Return [X, Y] of the center of cell containing provided text 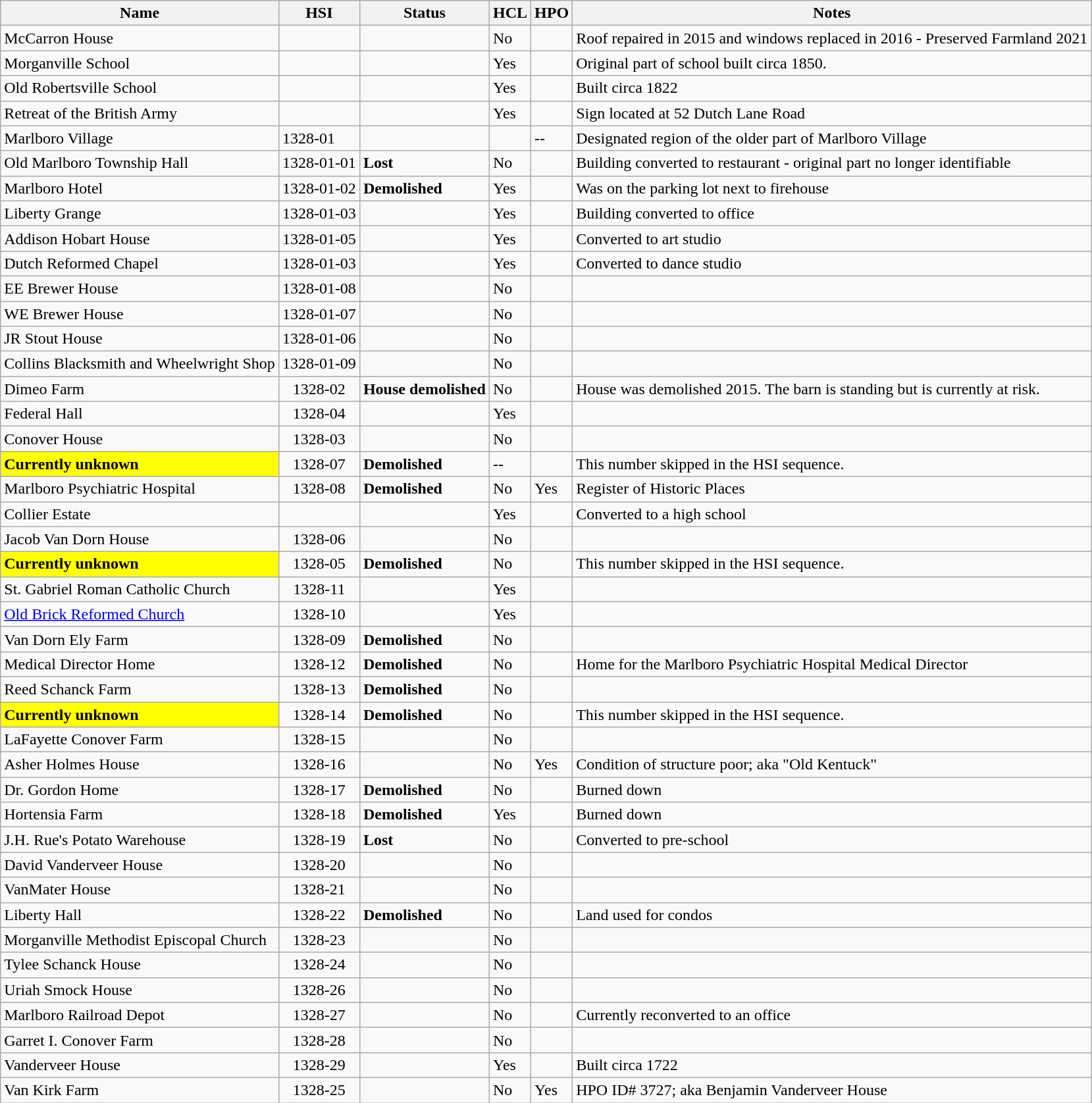
1328-10 [319, 614]
Converted to dance studio [832, 263]
1328-20 [319, 865]
1328-24 [319, 965]
Federal Hall [140, 414]
St. Gabriel Roman Catholic Church [140, 589]
House was demolished 2015. The barn is standing but is currently at risk. [832, 389]
Old Marlboro Township Hall [140, 163]
HSI [319, 13]
1328-17 [319, 790]
Marlboro Psychiatric Hospital [140, 489]
1328-18 [319, 815]
HPO [552, 13]
Liberty Hall [140, 915]
1328-01-02 [319, 188]
1328-15 [319, 740]
1328-19 [319, 840]
1328-01-07 [319, 314]
Marlboro Railroad Depot [140, 1015]
1328-26 [319, 990]
1328-06 [319, 539]
Reed Schanck Farm [140, 689]
Built circa 1722 [832, 1065]
1328-25 [319, 1090]
1328-21 [319, 890]
Name [140, 13]
1328-01-05 [319, 238]
Original part of school built circa 1850. [832, 63]
Addison Hobart House [140, 238]
Dr. Gordon Home [140, 790]
1328-27 [319, 1015]
Currently reconverted to an office [832, 1015]
Liberty Grange [140, 213]
Building converted to office [832, 213]
Converted to art studio [832, 238]
1328-01-06 [319, 339]
J.H. Rue's Potato Warehouse [140, 840]
1328-12 [319, 664]
1328-08 [319, 489]
HCL [509, 13]
1328-28 [319, 1040]
Morganville School [140, 63]
Collins Blacksmith and Wheelwright Shop [140, 364]
Converted to a high school [832, 514]
Uriah Smock House [140, 990]
1328-01-08 [319, 288]
Tylee Schanck House [140, 965]
Notes [832, 13]
Converted to pre-school [832, 840]
Van Kirk Farm [140, 1090]
1328-11 [319, 589]
Dutch Reformed Chapel [140, 263]
Home for the Marlboro Psychiatric Hospital Medical Director [832, 664]
VanMater House [140, 890]
Retreat of the British Army [140, 113]
1328-23 [319, 940]
1328-09 [319, 639]
Marlboro Hotel [140, 188]
JR Stout House [140, 339]
David Vanderveer House [140, 865]
1328-03 [319, 439]
McCarron House [140, 38]
1328-29 [319, 1065]
Old Robertsville School [140, 88]
1328-22 [319, 915]
Van Dorn Ely Farm [140, 639]
1328-01-09 [319, 364]
Roof repaired in 2015 and windows replaced in 2016 - Preserved Farmland 2021 [832, 38]
LaFayette Conover Farm [140, 740]
Sign located at 52 Dutch Lane Road [832, 113]
Medical Director Home [140, 664]
Hortensia Farm [140, 815]
1328-01-01 [319, 163]
1328-02 [319, 389]
1328-16 [319, 765]
EE Brewer House [140, 288]
House demolished [424, 389]
Collier Estate [140, 514]
Register of Historic Places [832, 489]
HPO ID# 3727; aka Benjamin Vanderveer House [832, 1090]
Designated region of the older part of Marlboro Village [832, 138]
Was on the parking lot next to firehouse [832, 188]
Marlboro Village [140, 138]
Vanderveer House [140, 1065]
Status [424, 13]
Asher Holmes House [140, 765]
WE Brewer House [140, 314]
1328-01 [319, 138]
Land used for condos [832, 915]
1328-04 [319, 414]
1328-14 [319, 714]
Conover House [140, 439]
Built circa 1822 [832, 88]
Old Brick Reformed Church [140, 614]
Building converted to restaurant - original part no longer identifiable [832, 163]
1328-13 [319, 689]
Condition of structure poor; aka "Old Kentuck" [832, 765]
1328-07 [319, 464]
Garret I. Conover Farm [140, 1040]
Jacob Van Dorn House [140, 539]
1328-05 [319, 564]
Morganville Methodist Episcopal Church [140, 940]
Dimeo Farm [140, 389]
